Search for the cell housing the specified text and yield its [X, Y] center coordinate. 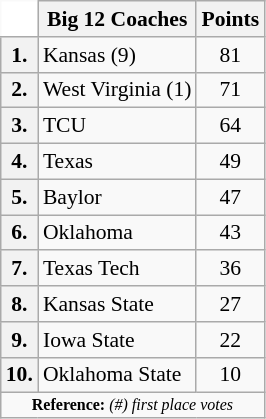
Reference: (#) first place votes [132, 405]
3. [20, 126]
81 [230, 55]
10 [230, 375]
8. [20, 304]
49 [230, 162]
71 [230, 90]
7. [20, 269]
43 [230, 233]
Points [230, 19]
Oklahoma State [118, 375]
47 [230, 197]
27 [230, 304]
5. [20, 197]
64 [230, 126]
Texas [118, 162]
2. [20, 90]
West Virginia (1) [118, 90]
4. [20, 162]
Texas Tech [118, 269]
Kansas (9) [118, 55]
36 [230, 269]
Kansas State [118, 304]
Baylor [118, 197]
Big 12 Coaches [118, 19]
Oklahoma [118, 233]
22 [230, 340]
9. [20, 340]
TCU [118, 126]
1. [20, 55]
Iowa State [118, 340]
10. [20, 375]
6. [20, 233]
